Extract the (x, y) coordinate from the center of the cell holding the provided text.  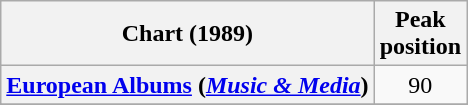
Peakposition (420, 34)
Chart (1989) (188, 34)
90 (420, 85)
European Albums (Music & Media) (188, 85)
